Return (x, y) of the center of cell containing provided text 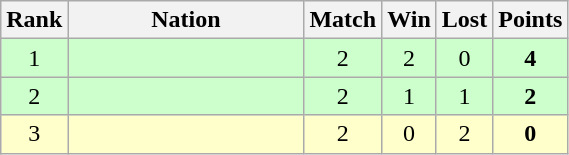
Win (410, 20)
Match (343, 20)
Rank (34, 20)
4 (530, 58)
3 (34, 134)
Nation (186, 20)
Lost (464, 20)
Points (530, 20)
